Find where the given text appears and provide that cell's center as (x, y) coordinate. 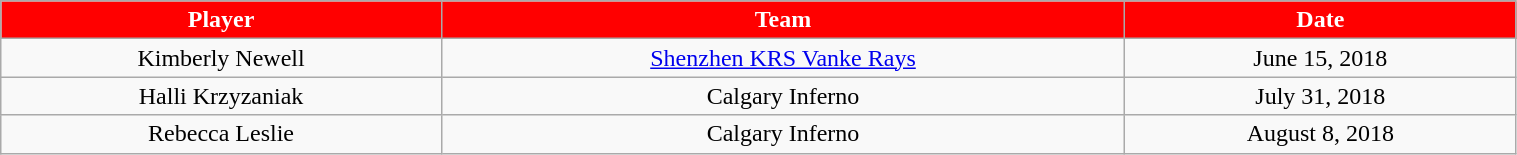
June 15, 2018 (1320, 58)
Date (1320, 20)
Player (222, 20)
Rebecca Leslie (222, 134)
Shenzhen KRS Vanke Rays (782, 58)
August 8, 2018 (1320, 134)
Halli Krzyzaniak (222, 96)
July 31, 2018 (1320, 96)
Kimberly Newell (222, 58)
Team (782, 20)
